Capture the cell that displays the provided text and extract its [X, Y] central coordinate. 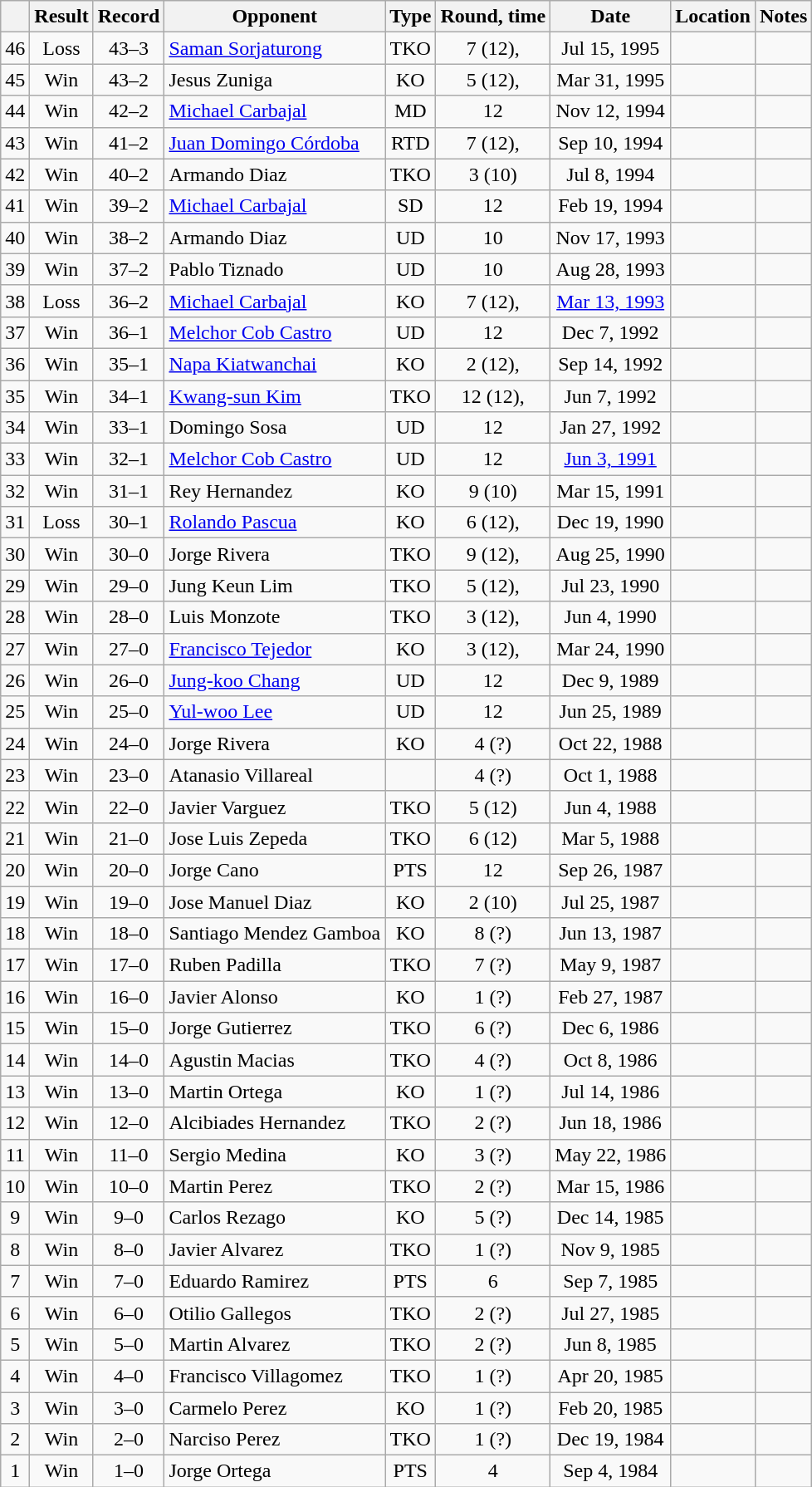
24 [15, 743]
3–0 [129, 1408]
Napa Kiatwanchai [275, 364]
Jun 13, 1987 [611, 934]
Martin Perez [275, 1186]
6 (?) [493, 1028]
Oct 1, 1988 [611, 775]
12–0 [129, 1123]
Result [61, 17]
Sep 14, 1992 [611, 364]
Otilio Gallegos [275, 1313]
RTD [410, 143]
Ruben Padilla [275, 965]
9 (12), [493, 554]
25–0 [129, 712]
Carlos Rezago [275, 1218]
Mar 15, 1991 [611, 491]
Feb 19, 1994 [611, 206]
25 [15, 712]
3 [15, 1408]
9–0 [129, 1218]
22–0 [129, 807]
Sep 10, 1994 [611, 143]
35–1 [129, 364]
2–0 [129, 1440]
21–0 [129, 838]
Mar 13, 1993 [611, 301]
41–2 [129, 143]
SD [410, 206]
Rolando Pascua [275, 523]
Jul 15, 1995 [611, 48]
Dec 7, 1992 [611, 332]
33 [15, 459]
7–0 [129, 1281]
Jun 25, 1989 [611, 712]
37 [15, 332]
Luis Monzote [275, 617]
37–2 [129, 269]
Francisco Villagomez [275, 1376]
May 22, 1986 [611, 1155]
Dec 6, 1986 [611, 1028]
Eduardo Ramirez [275, 1281]
Alcibiades Hernandez [275, 1123]
10–0 [129, 1186]
Jun 4, 1990 [611, 617]
Jung-koo Chang [275, 680]
Apr 20, 1985 [611, 1376]
Oct 8, 1986 [611, 1060]
Oct 22, 1988 [611, 743]
Jun 4, 1988 [611, 807]
26 [15, 680]
9 [15, 1218]
15 [15, 1028]
4–0 [129, 1376]
Martin Ortega [275, 1092]
42 [15, 174]
Round, time [493, 17]
Jorge Ortega [275, 1471]
Aug 28, 1993 [611, 269]
Agustin Macias [275, 1060]
26–0 [129, 680]
36 [15, 364]
Jung Keun Lim [275, 586]
14 [15, 1060]
5 [15, 1344]
17–0 [129, 965]
6 (12), [493, 523]
11–0 [129, 1155]
Nov 17, 1993 [611, 238]
29–0 [129, 586]
7 (?) [493, 965]
Yul-woo Lee [275, 712]
8–0 [129, 1249]
Jun 8, 1985 [611, 1344]
Mar 5, 1988 [611, 838]
36–2 [129, 301]
12 (12), [493, 396]
32 [15, 491]
Notes [783, 17]
Jul 25, 1987 [611, 901]
42–2 [129, 111]
Rey Hernandez [275, 491]
13 [15, 1092]
33–1 [129, 428]
8 [15, 1249]
31–1 [129, 491]
39–2 [129, 206]
24–0 [129, 743]
16–0 [129, 997]
6–0 [129, 1313]
Type [410, 17]
9 (10) [493, 491]
Jul 8, 1994 [611, 174]
Record [129, 17]
22 [15, 807]
11 [15, 1155]
May 9, 1987 [611, 965]
3 (?) [493, 1155]
44 [15, 111]
Sep 4, 1984 [611, 1471]
Jorge Gutierrez [275, 1028]
Opponent [275, 17]
5 (12) [493, 807]
35 [15, 396]
Saman Sorjaturong [275, 48]
Jose Luis Zepeda [275, 838]
Dec 19, 1990 [611, 523]
45 [15, 80]
Jun 18, 1986 [611, 1123]
Javier Alvarez [275, 1249]
Sep 26, 1987 [611, 870]
32–1 [129, 459]
21 [15, 838]
16 [15, 997]
Date [611, 17]
43–2 [129, 80]
27 [15, 649]
Jun 7, 1992 [611, 396]
7 [15, 1281]
Santiago Mendez Gamboa [275, 934]
Carmelo Perez [275, 1408]
14–0 [129, 1060]
15–0 [129, 1028]
38–2 [129, 238]
27–0 [129, 649]
46 [15, 48]
1 [15, 1471]
23–0 [129, 775]
Jul 23, 1990 [611, 586]
40–2 [129, 174]
Nov 9, 1985 [611, 1249]
29 [15, 586]
30 [15, 554]
Jul 14, 1986 [611, 1092]
2 (12), [493, 364]
Mar 31, 1995 [611, 80]
28 [15, 617]
Location [713, 17]
20–0 [129, 870]
Javier Varguez [275, 807]
Nov 12, 1994 [611, 111]
Mar 24, 1990 [611, 649]
Aug 25, 1990 [611, 554]
8 (?) [493, 934]
Atanasio Villareal [275, 775]
5 (?) [493, 1218]
43 [15, 143]
36–1 [129, 332]
Domingo Sosa [275, 428]
Narciso Perez [275, 1440]
39 [15, 269]
Sergio Medina [275, 1155]
34–1 [129, 396]
23 [15, 775]
1–0 [129, 1471]
Jorge Cano [275, 870]
Dec 14, 1985 [611, 1218]
Pablo Tiznado [275, 269]
5–0 [129, 1344]
Mar 15, 1986 [611, 1186]
Dec 9, 1989 [611, 680]
Jun 3, 1991 [611, 459]
Kwang-sun Kim [275, 396]
2 (10) [493, 901]
38 [15, 301]
28–0 [129, 617]
Jose Manuel Diaz [275, 901]
Feb 27, 1987 [611, 997]
Martin Alvarez [275, 1344]
13–0 [129, 1092]
Juan Domingo Córdoba [275, 143]
19–0 [129, 901]
40 [15, 238]
41 [15, 206]
34 [15, 428]
30–1 [129, 523]
Francisco Tejedor [275, 649]
31 [15, 523]
18–0 [129, 934]
Sep 7, 1985 [611, 1281]
19 [15, 901]
3 (10) [493, 174]
43–3 [129, 48]
Jan 27, 1992 [611, 428]
20 [15, 870]
Jul 27, 1985 [611, 1313]
Feb 20, 1985 [611, 1408]
2 [15, 1440]
6 (12) [493, 838]
17 [15, 965]
Dec 19, 1984 [611, 1440]
30–0 [129, 554]
Javier Alonso [275, 997]
Jesus Zuniga [275, 80]
MD [410, 111]
18 [15, 934]
